Scan for the cell matching the given text and deliver its [X, Y] coordinate at center. 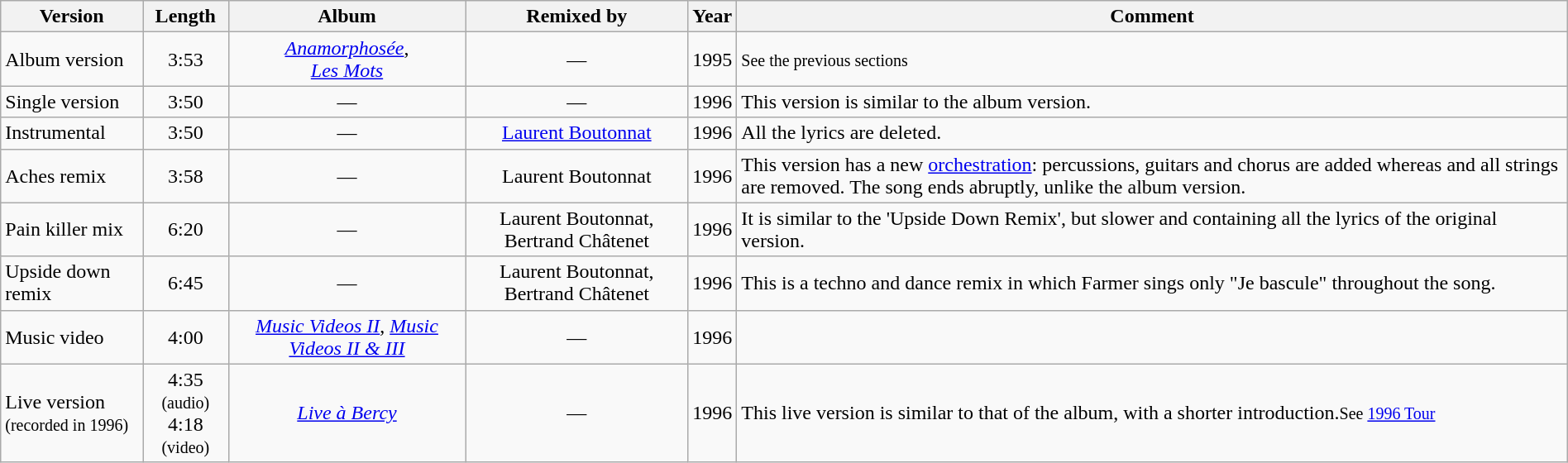
4:35 (audio) 4:18 (video) [186, 413]
Year [713, 17]
Upside down remix [72, 283]
It is similar to the 'Upside Down Remix', but slower and containing all the lyrics of the original version. [1152, 230]
Anamorphosée, Les Mots [347, 60]
Music video [72, 337]
Comment [1152, 17]
This version is similar to the album version. [1152, 102]
This live version is similar to that of the album, with a shorter introduction.See 1996 Tour [1152, 413]
All the lyrics are deleted. [1152, 133]
Album [347, 17]
Single version [72, 102]
Remixed by [577, 17]
Music Videos II, Music Videos II & III [347, 337]
6:20 [186, 230]
Album version [72, 60]
Aches remix [72, 175]
Instrumental [72, 133]
See the previous sections [1152, 60]
6:45 [186, 283]
Version [72, 17]
Live à Bercy [347, 413]
3:58 [186, 175]
Pain killer mix [72, 230]
3:53 [186, 60]
4:00 [186, 337]
Live version (recorded in 1996) [72, 413]
Length [186, 17]
1995 [713, 60]
This is a techno and dance remix in which Farmer sings only "Je bascule" throughout the song. [1152, 283]
